Pinpoint the cell where the given text exists, returning its (x, y) midpoint coordinate. 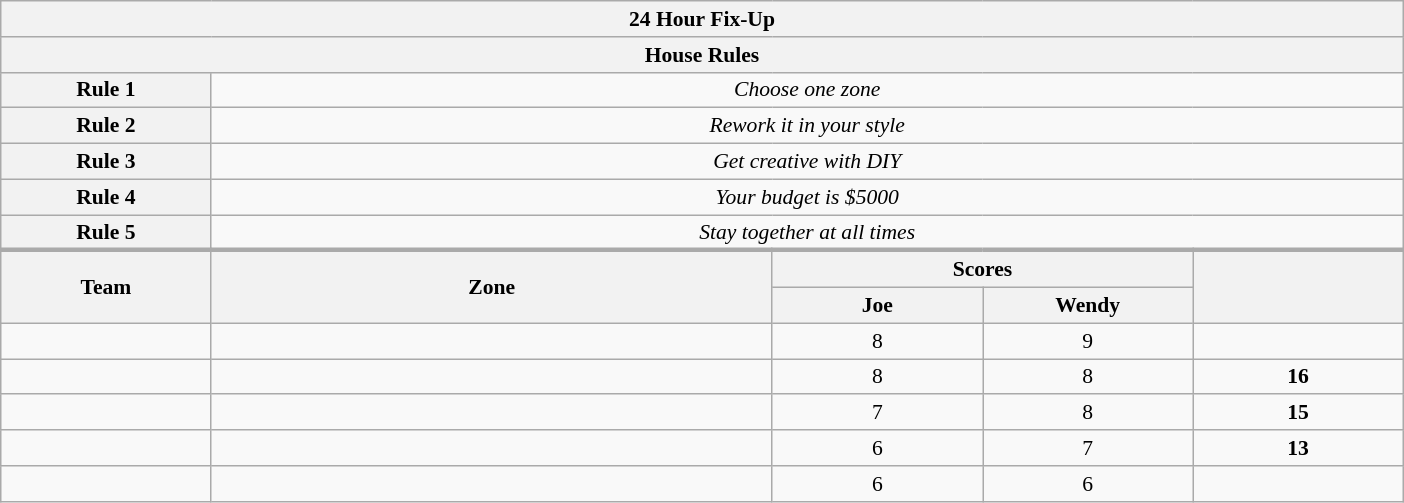
13 (1298, 448)
24 Hour Fix-Up (702, 19)
Rule 1 (106, 90)
Rule 3 (106, 162)
Get creative with DIY (807, 162)
15 (1298, 413)
16 (1298, 377)
Joe (877, 306)
Stay together at all times (807, 233)
Choose one zone (807, 90)
Rule 4 (106, 197)
Scores (982, 270)
Rework it in your style (807, 126)
Team (106, 288)
Wendy (1087, 306)
Rule 2 (106, 126)
House Rules (702, 55)
Rule 5 (106, 233)
Zone (492, 288)
Your budget is $5000 (807, 197)
9 (1087, 341)
